Detect which cell encompasses the target text, then output its (X, Y) center coordinate. 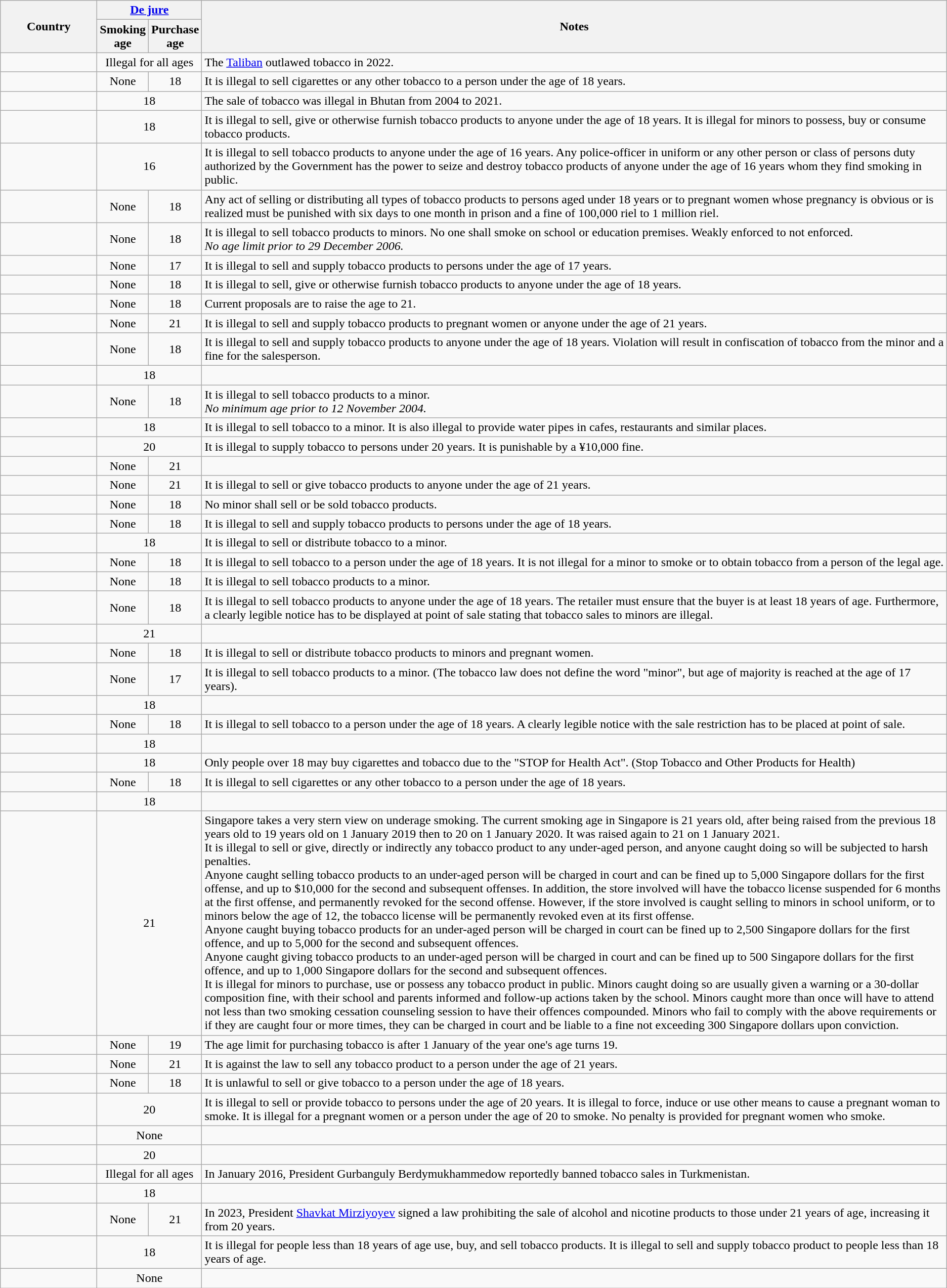
No minor shall sell or be sold tobacco products. (574, 504)
It is illegal to sell and supply tobacco products to pregnant women or anyone under the age of 21 years. (574, 323)
It is illegal to sell tobacco products to a minor. (574, 581)
It is illegal to sell, give or otherwise furnish tobacco products to anyone under the age of 18 years. (574, 284)
In January 2016, President Gurbanguly Berdymukhammedow reportedly banned tobacco sales in Turkmenistan. (574, 1174)
Current proposals are to raise the age to 21. (574, 304)
It is illegal to sell tobacco products to a minor.No minimum age prior to 12 November 2004. (574, 402)
It is illegal to sell or distribute tobacco products to minors and pregnant women. (574, 653)
It is unlawful to sell or give tobacco to a person under the age of 18 years. (574, 1083)
Country (49, 26)
Smoking age (123, 36)
The age limit for purchasing tobacco is after 1 January of the year one's age turns 19. (574, 1045)
It is against the law to sell any tobacco product to a person under the age of 21 years. (574, 1064)
It is illegal to sell and supply tobacco products to persons under the age of 17 years. (574, 265)
It is illegal to sell tobacco to a minor. It is also illegal to provide water pipes in cafes, restaurants and similar places. (574, 427)
Notes (574, 26)
The sale of tobacco was illegal in Bhutan from 2004 to 2021. (574, 101)
16 (150, 166)
It is illegal to sell and supply tobacco products to persons under the age of 18 years. (574, 524)
Only people over 18 may buy cigarettes and tobacco due to the "STOP for Health Act". (Stop Tobacco and Other Products for Health) (574, 763)
Purchase age (175, 36)
De jure (150, 10)
It is illegal to sell or distribute tobacco to a minor. (574, 543)
It is illegal to supply tobacco to persons under 20 years. It is punishable by a ¥10,000 fine. (574, 447)
19 (175, 1045)
The Taliban outlawed tobacco in 2022. (574, 62)
It is illegal to sell or give tobacco products to anyone under the age of 21 years. (574, 485)
